Pinpoint the cell where the given text exists, returning its [X, Y] midpoint coordinate. 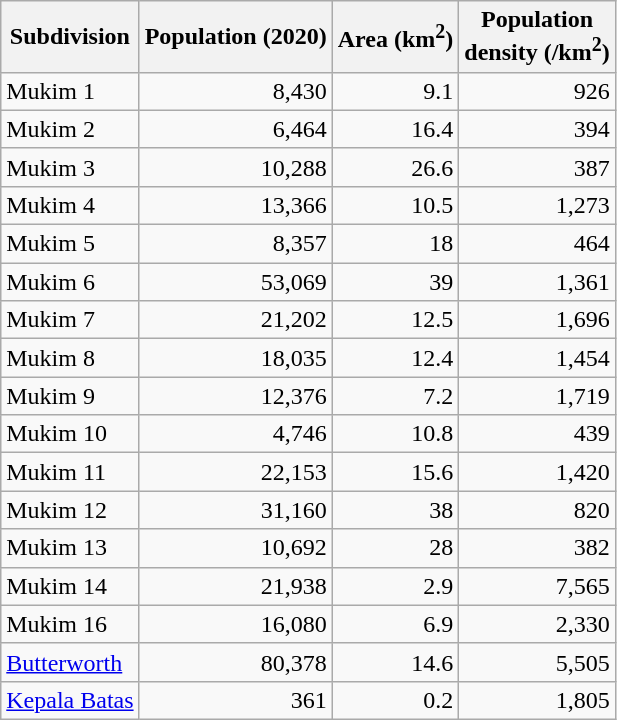
21,202 [236, 320]
6,464 [236, 129]
Populationdensity (/km2) [537, 37]
Population (2020) [236, 37]
Mukim 4 [70, 205]
1,361 [537, 282]
10.8 [396, 434]
Subdivision [70, 37]
80,378 [236, 662]
6.9 [396, 624]
16,080 [236, 624]
26.6 [396, 167]
14.6 [396, 662]
7.2 [396, 396]
10,288 [236, 167]
8,357 [236, 244]
Mukim 1 [70, 91]
Mukim 9 [70, 396]
Mukim 2 [70, 129]
1,454 [537, 358]
Mukim 8 [70, 358]
9.1 [396, 91]
Mukim 13 [70, 548]
22,153 [236, 472]
18 [396, 244]
394 [537, 129]
18,035 [236, 358]
53,069 [236, 282]
1,696 [537, 320]
Butterworth [70, 662]
Mukim 6 [70, 282]
1,719 [537, 396]
38 [396, 510]
Mukim 11 [70, 472]
820 [537, 510]
28 [396, 548]
Mukim 14 [70, 586]
361 [236, 700]
2,330 [537, 624]
464 [537, 244]
12.4 [396, 358]
7,565 [537, 586]
21,938 [236, 586]
387 [537, 167]
Mukim 16 [70, 624]
Mukim 5 [70, 244]
4,746 [236, 434]
15.6 [396, 472]
439 [537, 434]
0.2 [396, 700]
13,366 [236, 205]
Mukim 7 [70, 320]
1,273 [537, 205]
Mukim 3 [70, 167]
10,692 [236, 548]
Area (km2) [396, 37]
39 [396, 282]
Mukim 12 [70, 510]
Kepala Batas [70, 700]
8,430 [236, 91]
1,805 [537, 700]
382 [537, 548]
926 [537, 91]
12.5 [396, 320]
12,376 [236, 396]
5,505 [537, 662]
31,160 [236, 510]
Mukim 10 [70, 434]
1,420 [537, 472]
2.9 [396, 586]
10.5 [396, 205]
16.4 [396, 129]
